Search for the cell housing the specified text and yield its [x, y] center coordinate. 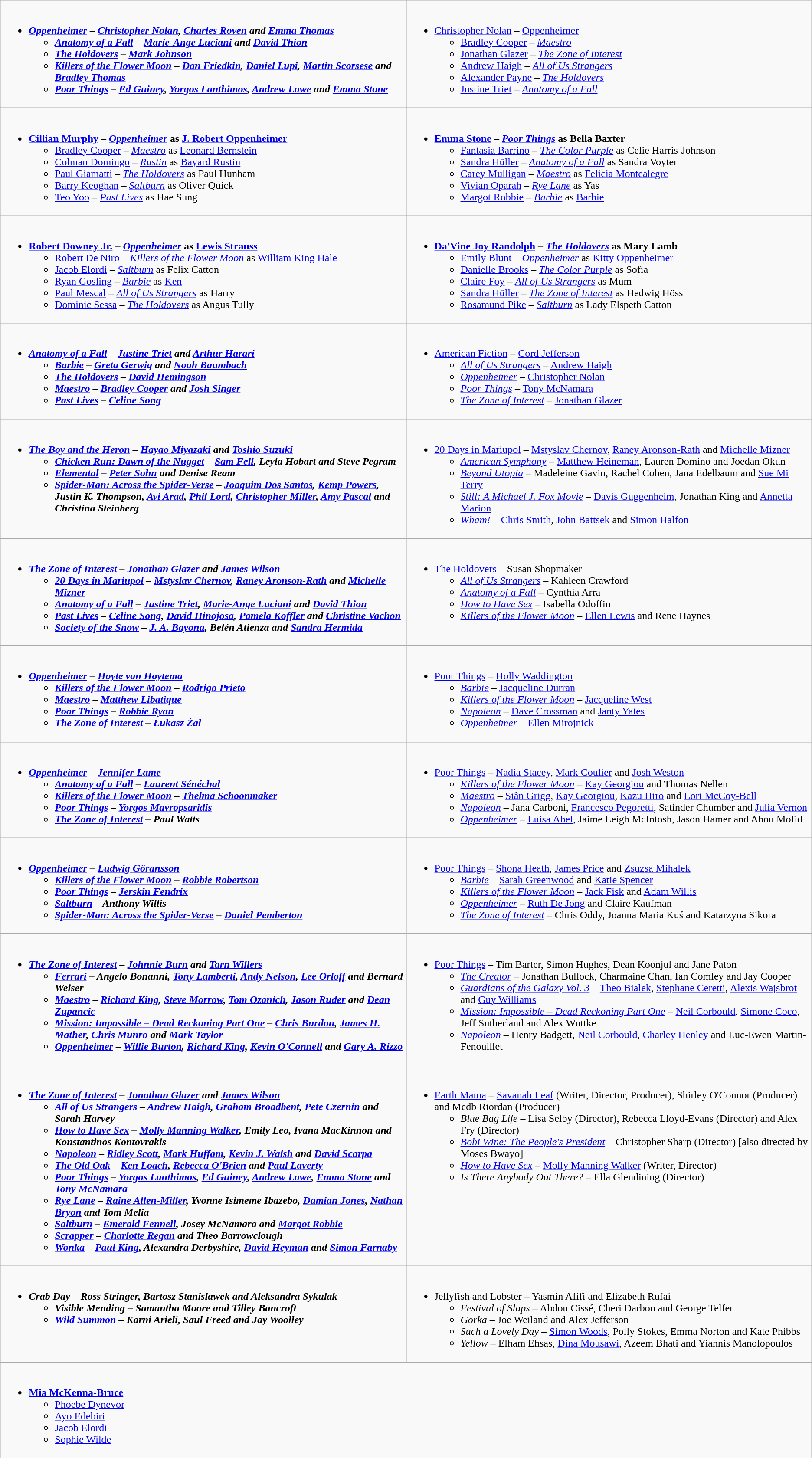
Mia McKenna-BrucePhoebe DynevorAyo EdebiriJacob ElordiSophie Wilde [406, 1410]
